For the text-containing cell, return its midpoint in (X, Y) coordinate format. 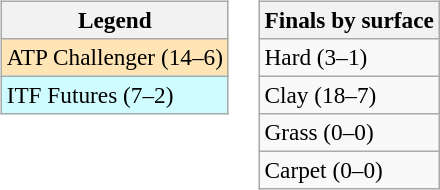
Clay (18–7) (349, 95)
ITF Futures (7–2) (114, 95)
Legend (114, 20)
Grass (0–0) (349, 133)
Hard (3–1) (349, 57)
ATP Challenger (14–6) (114, 57)
Carpet (0–0) (349, 171)
Finals by surface (349, 20)
